Determine the [X, Y] coordinate at the center of the cell enclosing the given text.  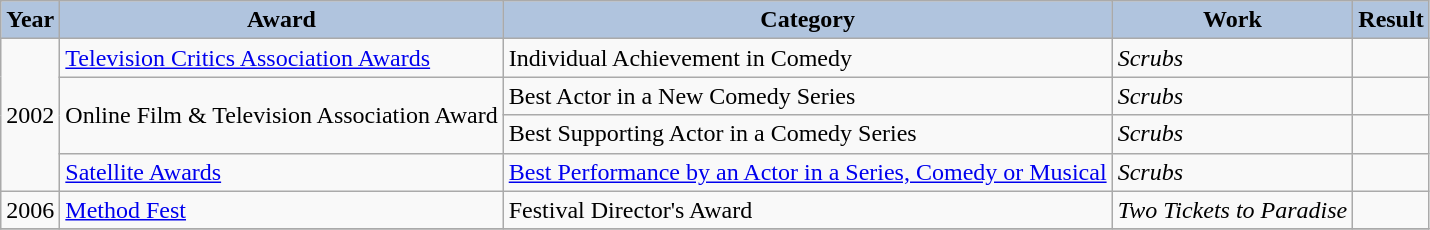
2006 [30, 210]
Satellite Awards [282, 172]
Method Fest [282, 210]
Individual Achievement in Comedy [808, 58]
Result [1391, 20]
Best Performance by an Actor in a Series, Comedy or Musical [808, 172]
Festival Director's Award [808, 210]
2002 [30, 115]
Best Supporting Actor in a Comedy Series [808, 134]
Online Film & Television Association Award [282, 115]
Year [30, 20]
Work [1232, 20]
Award [282, 20]
Television Critics Association Awards [282, 58]
Category [808, 20]
Two Tickets to Paradise [1232, 210]
Best Actor in a New Comedy Series [808, 96]
